Identify which cell holds the provided text, then report its [X, Y] central coordinate. 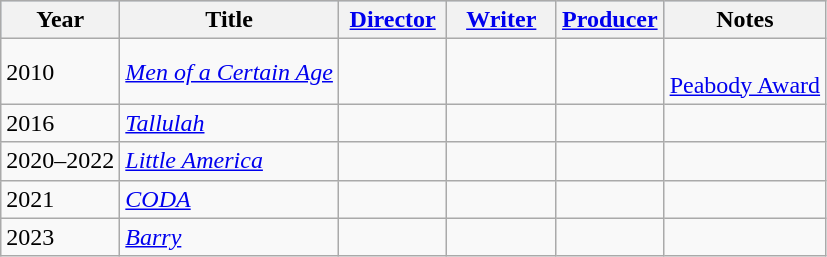
2021 [60, 199]
Director [392, 20]
Men of a Certain Age [230, 72]
Producer [610, 20]
2016 [60, 123]
Barry [230, 237]
CODA [230, 199]
Peabody Award [745, 72]
Title [230, 20]
2020–2022 [60, 161]
Tallulah [230, 123]
Notes [745, 20]
2023 [60, 237]
2010 [60, 72]
Year [60, 20]
Writer [502, 20]
Little America [230, 161]
